Return the [x, y] coordinate for the center point of the cell that contains the specified text.  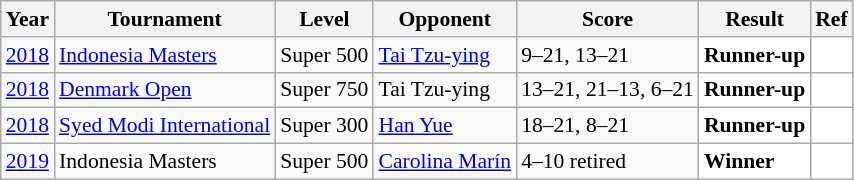
2019 [28, 162]
Carolina Marín [444, 162]
Winner [754, 162]
Opponent [444, 19]
Year [28, 19]
Score [608, 19]
18–21, 8–21 [608, 126]
9–21, 13–21 [608, 55]
13–21, 21–13, 6–21 [608, 90]
4–10 retired [608, 162]
Level [324, 19]
Super 750 [324, 90]
Ref [831, 19]
Denmark Open [164, 90]
Syed Modi International [164, 126]
Tournament [164, 19]
Han Yue [444, 126]
Super 300 [324, 126]
Result [754, 19]
